For the text-containing cell, return its midpoint in [X, Y] coordinate format. 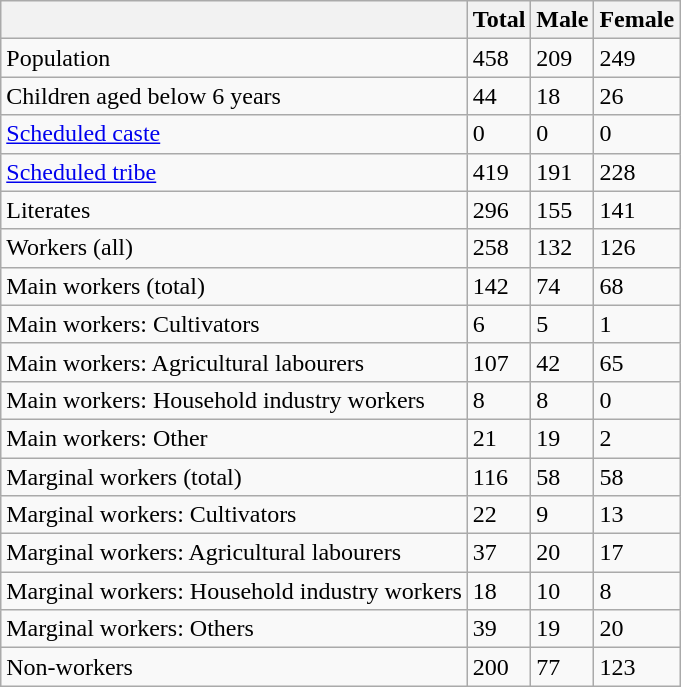
Marginal workers: Household industry workers [234, 591]
13 [637, 515]
Scheduled tribe [234, 172]
22 [499, 515]
6 [499, 324]
Marginal workers: Agricultural labourers [234, 553]
123 [637, 667]
Main workers: Cultivators [234, 324]
17 [637, 553]
9 [562, 515]
74 [562, 286]
Main workers: Household industry workers [234, 400]
21 [499, 438]
Marginal workers (total) [234, 477]
65 [637, 362]
419 [499, 172]
26 [637, 96]
458 [499, 58]
Female [637, 20]
Total [499, 20]
126 [637, 248]
39 [499, 629]
Children aged below 6 years [234, 96]
Workers (all) [234, 248]
191 [562, 172]
296 [499, 210]
2 [637, 438]
142 [499, 286]
Scheduled caste [234, 134]
132 [562, 248]
68 [637, 286]
141 [637, 210]
Main workers (total) [234, 286]
Literates [234, 210]
107 [499, 362]
1 [637, 324]
Non-workers [234, 667]
155 [562, 210]
37 [499, 553]
200 [499, 667]
Main workers: Other [234, 438]
10 [562, 591]
42 [562, 362]
5 [562, 324]
209 [562, 58]
77 [562, 667]
Marginal workers: Others [234, 629]
228 [637, 172]
Population [234, 58]
44 [499, 96]
Male [562, 20]
116 [499, 477]
Main workers: Agricultural labourers [234, 362]
249 [637, 58]
Marginal workers: Cultivators [234, 515]
258 [499, 248]
